Detect which cell encompasses the target text, then output its [x, y] center coordinate. 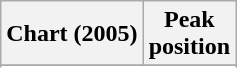
Chart (2005) [72, 34]
Peak position [189, 34]
